Return [x, y] of the center of cell containing provided text 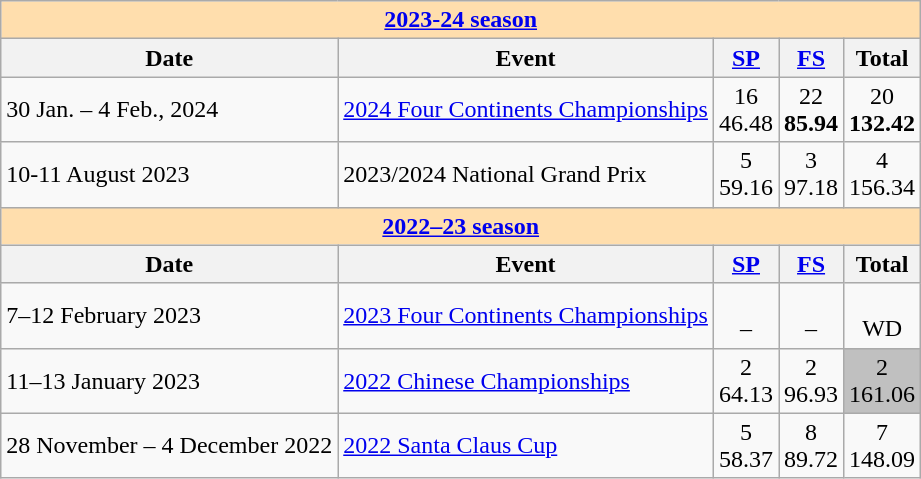
22 85.94 [812, 110]
2023/2024 National Grand Prix [526, 174]
2022 Chinese Championships [526, 380]
20 132.42 [882, 110]
559.16 [746, 174]
30 Jan. – 4 Feb., 2024 [170, 110]
11–13 January 2023 [170, 380]
7 148.09 [882, 446]
16 46.48 [746, 110]
2023 Four Continents Championships [526, 316]
4156.34 [882, 174]
2 64.13 [746, 380]
8 89.72 [812, 446]
2022–23 season [461, 226]
397.18 [812, 174]
2 96.93 [812, 380]
10-11 August 2023 [170, 174]
2024 Four Continents Championships [526, 110]
7–12 February 2023 [170, 316]
2023-24 season [461, 20]
2 161.06 [882, 380]
28 November – 4 December 2022 [170, 446]
2022 Santa Claus Cup [526, 446]
5 58.37 [746, 446]
WD [882, 316]
